Identify which cell holds the provided text, then report its (x, y) central coordinate. 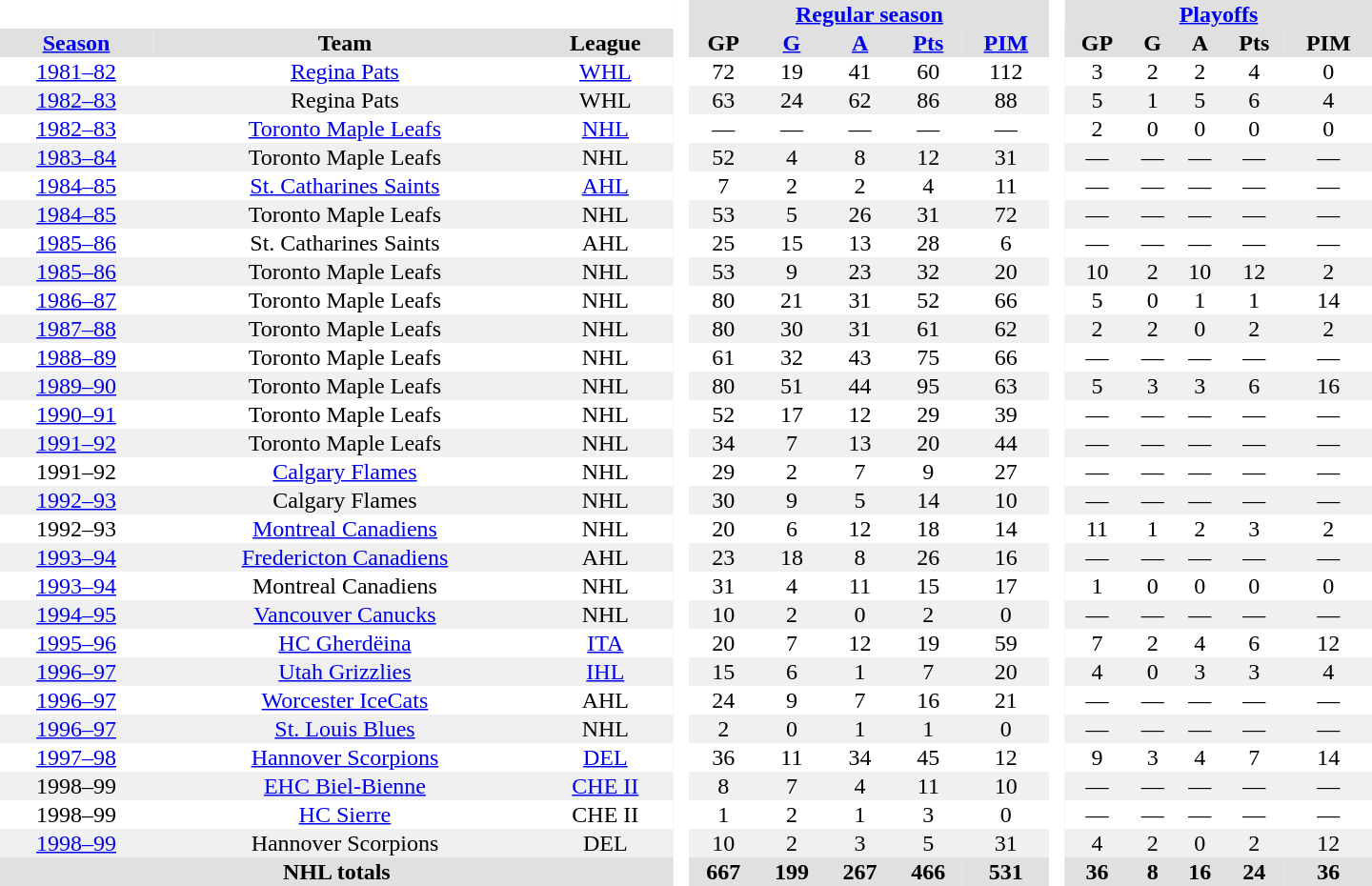
59 (1006, 643)
1988–89 (76, 357)
43 (860, 357)
Vancouver Canucks (345, 614)
HC Sierre (345, 815)
Playoffs (1219, 14)
39 (1006, 414)
199 (792, 872)
1990–91 (76, 414)
531 (1006, 872)
667 (723, 872)
League (606, 43)
NHL totals (337, 872)
EHC Biel-Bienne (345, 786)
1981–82 (76, 71)
112 (1006, 71)
Season (76, 43)
1997–98 (76, 757)
28 (928, 243)
51 (792, 386)
Worcester IceCats (345, 700)
HC Gherdëina (345, 643)
1989–90 (76, 386)
Team (345, 43)
25 (723, 243)
Regular season (869, 14)
466 (928, 872)
45 (928, 757)
1994–95 (76, 614)
1986–87 (76, 300)
Utah Grizzlies (345, 672)
60 (928, 71)
1983–84 (76, 157)
1995–96 (76, 643)
St. Louis Blues (345, 729)
1987–88 (76, 329)
267 (860, 872)
ITA (606, 643)
IHL (606, 672)
75 (928, 357)
41 (860, 71)
27 (1006, 472)
86 (928, 100)
Fredericton Canadiens (345, 557)
88 (1006, 100)
95 (928, 386)
